Determine the (X, Y) coordinate at the center of the cell enclosing the given text.  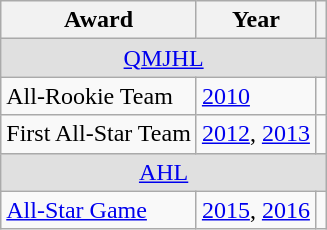
All-Rookie Team (99, 96)
Year (256, 20)
QMJHL (164, 58)
First All-Star Team (99, 134)
AHL (164, 172)
All-Star Game (99, 210)
Award (99, 20)
2012, 2013 (256, 134)
2010 (256, 96)
2015, 2016 (256, 210)
